Capture the cell that displays the provided text and extract its (x, y) central coordinate. 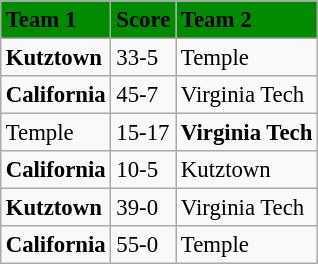
45-7 (144, 95)
Team 2 (247, 20)
39-0 (144, 208)
Score (144, 20)
10-5 (144, 170)
Team 1 (56, 20)
55-0 (144, 245)
33-5 (144, 57)
15-17 (144, 133)
